Pinpoint the cell where the given text exists, returning its [X, Y] midpoint coordinate. 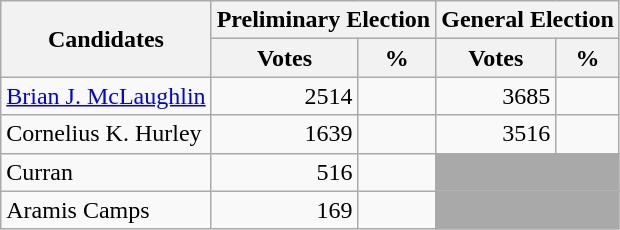
3516 [496, 134]
Brian J. McLaughlin [106, 96]
General Election [528, 20]
Preliminary Election [324, 20]
516 [284, 172]
Curran [106, 172]
169 [284, 210]
1639 [284, 134]
Candidates [106, 39]
3685 [496, 96]
2514 [284, 96]
Aramis Camps [106, 210]
Cornelius K. Hurley [106, 134]
